Pinpoint the cell where the given text exists, returning its [x, y] midpoint coordinate. 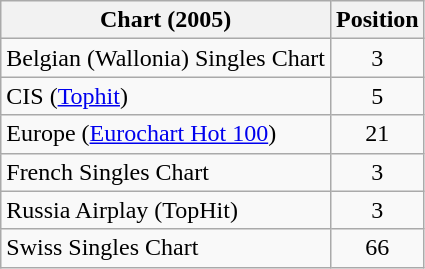
Position [377, 20]
CIS (Tophit) [166, 96]
Chart (2005) [166, 20]
66 [377, 248]
Swiss Singles Chart [166, 248]
Belgian (Wallonia) Singles Chart [166, 58]
French Singles Chart [166, 172]
5 [377, 96]
21 [377, 134]
Russia Airplay (TopHit) [166, 210]
Europe (Eurochart Hot 100) [166, 134]
